Find where the given text appears and provide that cell's center as [x, y] coordinate. 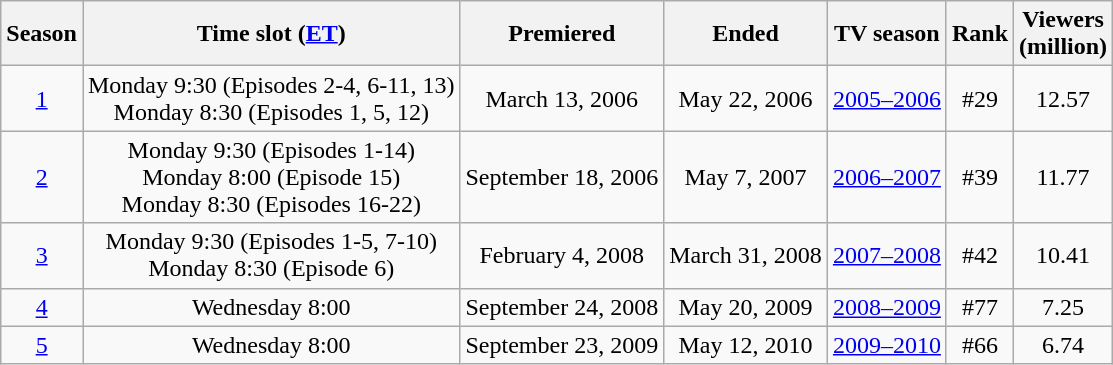
11.77 [1064, 177]
#39 [980, 177]
Rank [980, 34]
5 [42, 345]
March 13, 2006 [562, 98]
3 [42, 256]
2005–2006 [886, 98]
2006–2007 [886, 177]
March 31, 2008 [746, 256]
10.41 [1064, 256]
2 [42, 177]
September 18, 2006 [562, 177]
2009–2010 [886, 345]
1 [42, 98]
4 [42, 307]
Time slot (ET) [270, 34]
May 7, 2007 [746, 177]
February 4, 2008 [562, 256]
Viewers(million) [1064, 34]
6.74 [1064, 345]
Monday 9:30 (Episodes 1-14)Monday 8:00 (Episode 15)Monday 8:30 (Episodes 16-22) [270, 177]
May 20, 2009 [746, 307]
Season [42, 34]
#66 [980, 345]
TV season [886, 34]
2007–2008 [886, 256]
#77 [980, 307]
#29 [980, 98]
7.25 [1064, 307]
12.57 [1064, 98]
May 12, 2010 [746, 345]
September 23, 2009 [562, 345]
Monday 9:30 (Episodes 2-4, 6-11, 13)Monday 8:30 (Episodes 1, 5, 12) [270, 98]
Monday 9:30 (Episodes 1-5, 7-10)Monday 8:30 (Episode 6) [270, 256]
May 22, 2006 [746, 98]
September 24, 2008 [562, 307]
Premiered [562, 34]
#42 [980, 256]
2008–2009 [886, 307]
Ended [746, 34]
